Detect which cell encompasses the target text, then output its (x, y) center coordinate. 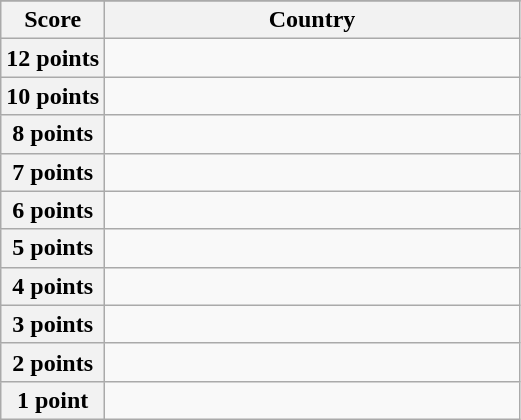
3 points (53, 324)
5 points (53, 248)
6 points (53, 210)
1 point (53, 400)
7 points (53, 172)
4 points (53, 286)
12 points (53, 58)
Country (312, 20)
Score (53, 20)
8 points (53, 134)
2 points (53, 362)
10 points (53, 96)
